Extract the [X, Y] coordinate from the center of the cell holding the provided text.  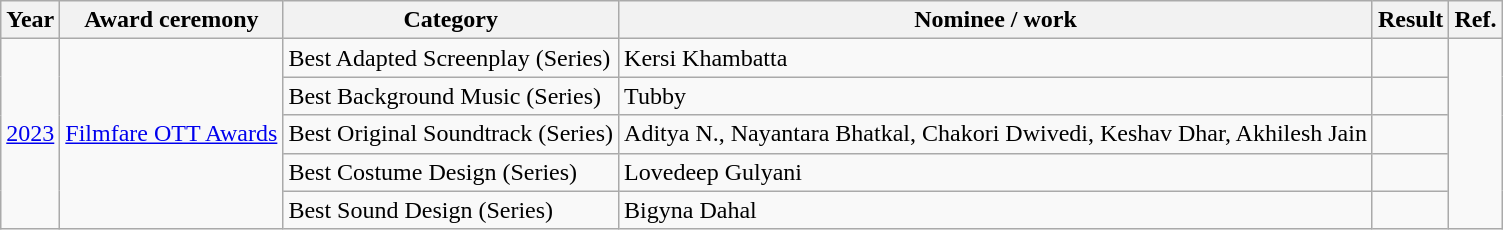
Nominee / work [996, 20]
Best Background Music (Series) [451, 96]
2023 [30, 134]
Tubby [996, 96]
Kersi Khambatta [996, 58]
Category [451, 20]
Award ceremony [172, 20]
Best Sound Design (Series) [451, 210]
Best Adapted Screenplay (Series) [451, 58]
Ref. [1476, 20]
Lovedeep Gulyani [996, 172]
Bigyna Dahal [996, 210]
Aditya N., Nayantara Bhatkal, Chakori Dwivedi, Keshav Dhar, Akhilesh Jain [996, 134]
Best Original Soundtrack (Series) [451, 134]
Best Costume Design (Series) [451, 172]
Result [1410, 20]
Filmfare OTT Awards [172, 134]
Year [30, 20]
